Search for the cell housing the specified text and yield its [X, Y] center coordinate. 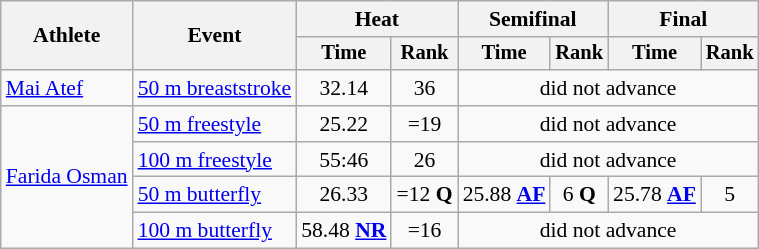
50 m butterfly [215, 195]
Event [215, 36]
32.14 [344, 88]
=16 [424, 231]
100 m butterfly [215, 231]
5 [730, 195]
Athlete [67, 36]
55:46 [344, 160]
58.48 NR [344, 231]
50 m breaststroke [215, 88]
=12 Q [424, 195]
6 Q [579, 195]
25.78 AF [654, 195]
50 m freestyle [215, 124]
26 [424, 160]
Mai Atef [67, 88]
Heat [376, 19]
36 [424, 88]
25.88 AF [504, 195]
Semifinal [533, 19]
Final [683, 19]
=19 [424, 124]
25.22 [344, 124]
100 m freestyle [215, 160]
Farida Osman [67, 177]
26.33 [344, 195]
